Return (x, y) of the center of cell containing provided text 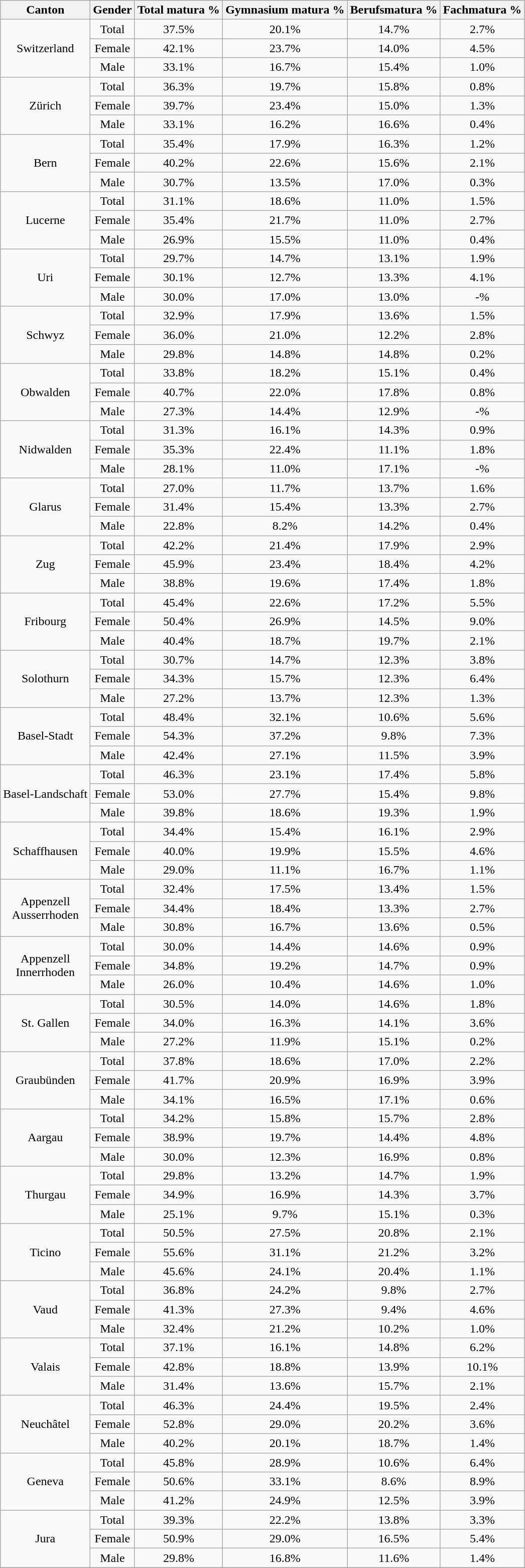
32.1% (285, 717)
50.6% (179, 1482)
12.5% (393, 1501)
38.8% (179, 583)
34.3% (179, 679)
6.2% (482, 1348)
13.1% (393, 259)
34.1% (179, 1099)
Fachmatura % (482, 10)
12.7% (285, 278)
45.8% (179, 1463)
Ticino (45, 1252)
13.5% (285, 182)
27.7% (285, 793)
Uri (45, 278)
13.9% (393, 1367)
34.9% (179, 1195)
37.8% (179, 1061)
22.2% (285, 1520)
30.1% (179, 278)
9.4% (393, 1309)
Berufsmatura % (393, 10)
30.5% (179, 1004)
41.7% (179, 1080)
28.9% (285, 1463)
30.8% (179, 927)
17.2% (393, 602)
Bern (45, 163)
9.0% (482, 622)
8.9% (482, 1482)
40.0% (179, 851)
22.8% (179, 526)
Solothurn (45, 679)
38.9% (179, 1137)
20.9% (285, 1080)
45.9% (179, 564)
40.4% (179, 641)
4.1% (482, 278)
23.7% (285, 48)
48.4% (179, 717)
29.7% (179, 259)
Basel-Landschaft (45, 793)
25.1% (179, 1214)
Schwyz (45, 335)
17.5% (285, 889)
Schaffhausen (45, 851)
10.1% (482, 1367)
50.9% (179, 1539)
Glarus (45, 507)
13.8% (393, 1520)
34.8% (179, 966)
21.4% (285, 545)
Vaud (45, 1309)
36.3% (179, 86)
Graubünden (45, 1080)
34.0% (179, 1023)
Gymnasium matura % (285, 10)
18.8% (285, 1367)
1.6% (482, 488)
45.6% (179, 1271)
11.6% (393, 1558)
15.0% (393, 105)
Gender (112, 10)
24.9% (285, 1501)
4.5% (482, 48)
24.4% (285, 1405)
13.2% (285, 1176)
14.5% (393, 622)
8.6% (393, 1482)
54.3% (179, 736)
11.5% (393, 755)
39.8% (179, 812)
19.9% (285, 851)
3.2% (482, 1252)
3.3% (482, 1520)
2.4% (482, 1405)
53.0% (179, 793)
16.2% (285, 125)
19.3% (393, 812)
37.1% (179, 1348)
Basel-Stadt (45, 736)
Zürich (45, 105)
19.2% (285, 966)
20.4% (393, 1271)
23.1% (285, 774)
18.2% (285, 373)
39.3% (179, 1520)
0.5% (482, 927)
45.4% (179, 602)
Lucerne (45, 220)
14.1% (393, 1023)
5.6% (482, 717)
27.0% (179, 488)
14.2% (393, 526)
2.2% (482, 1061)
1.2% (482, 144)
41.2% (179, 1501)
19.5% (393, 1405)
Switzerland (45, 48)
Appenzell Innerrhoden (45, 966)
12.2% (393, 335)
Nidwalden (45, 449)
16.6% (393, 125)
Thurgau (45, 1195)
11.9% (285, 1042)
22.4% (285, 449)
21.0% (285, 335)
Zug (45, 564)
26.0% (179, 985)
Total matura % (179, 10)
55.6% (179, 1252)
5.8% (482, 774)
5.5% (482, 602)
Neuchâtel (45, 1424)
7.3% (482, 736)
Appenzell Ausserrhoden (45, 908)
0.6% (482, 1099)
St. Gallen (45, 1023)
31.3% (179, 430)
13.4% (393, 889)
Obwalden (45, 392)
24.2% (285, 1290)
Valais (45, 1367)
10.4% (285, 985)
37.5% (179, 29)
40.7% (179, 392)
13.0% (393, 297)
39.7% (179, 105)
12.9% (393, 411)
11.7% (285, 488)
27.1% (285, 755)
15.6% (393, 163)
24.1% (285, 1271)
33.8% (179, 373)
Aargau (45, 1137)
3.7% (482, 1195)
32.9% (179, 316)
21.7% (285, 220)
4.8% (482, 1137)
20.8% (393, 1233)
42.4% (179, 755)
20.2% (393, 1424)
Jura (45, 1539)
42.2% (179, 545)
8.2% (285, 526)
5.4% (482, 1539)
17.8% (393, 392)
Canton (45, 10)
19.6% (285, 583)
4.2% (482, 564)
Fribourg (45, 622)
52.8% (179, 1424)
50.4% (179, 622)
16.8% (285, 1558)
41.3% (179, 1309)
22.0% (285, 392)
9.7% (285, 1214)
42.1% (179, 48)
36.0% (179, 335)
10.2% (393, 1329)
36.8% (179, 1290)
3.8% (482, 660)
28.1% (179, 468)
42.8% (179, 1367)
34.2% (179, 1118)
Geneva (45, 1482)
37.2% (285, 736)
50.5% (179, 1233)
27.5% (285, 1233)
35.3% (179, 449)
